Detect which cell encompasses the target text, then output its (x, y) center coordinate. 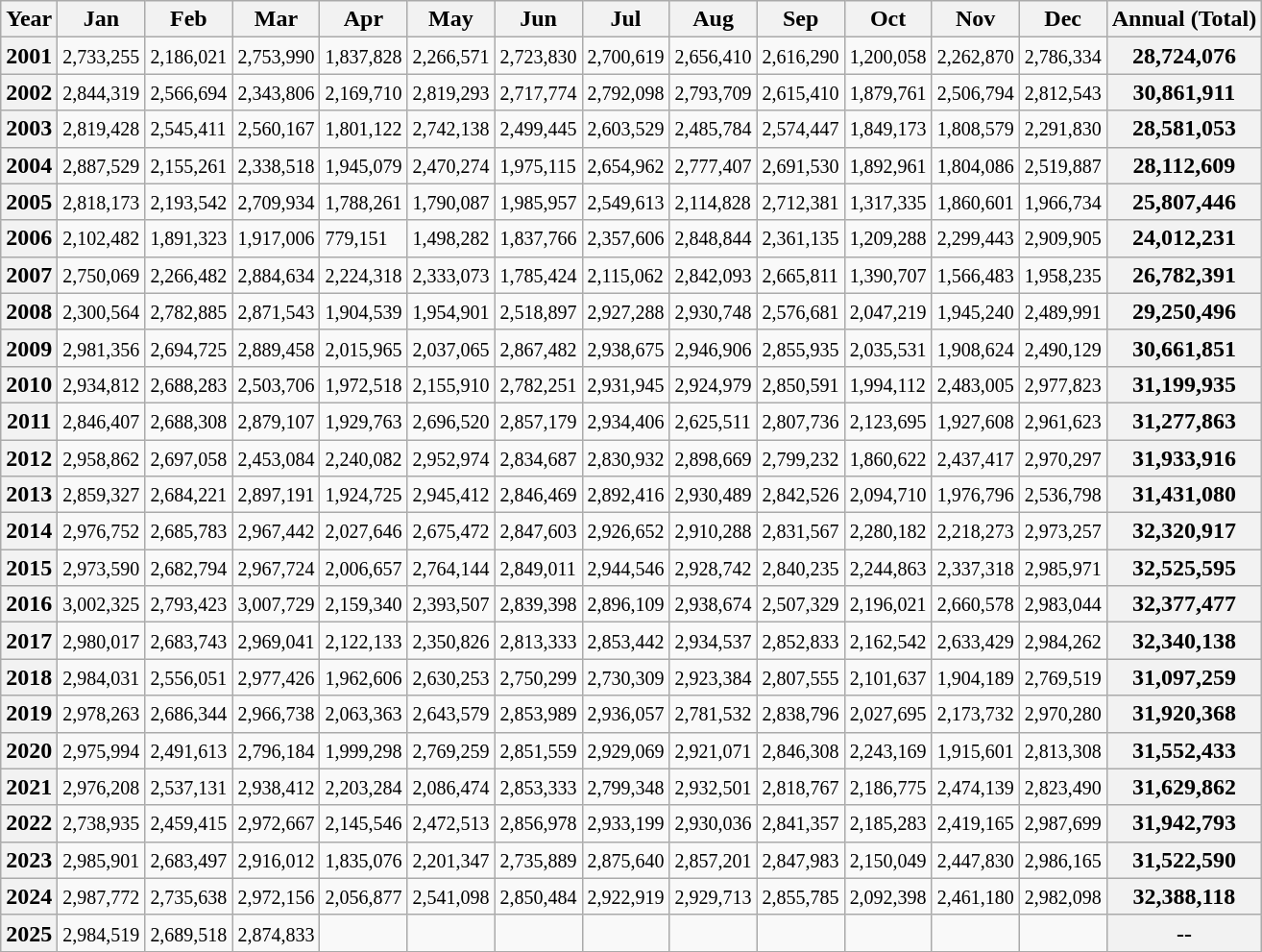
1,200,058 (887, 56)
2001 (29, 56)
2,507,329 (801, 604)
2,115,062 (626, 275)
2,793,709 (713, 92)
2,972,667 (277, 823)
2,930,489 (713, 495)
2,871,543 (277, 311)
2002 (29, 92)
2,343,806 (277, 92)
1,801,122 (363, 129)
2023 (29, 860)
2,938,675 (626, 348)
2,982,098 (1062, 896)
2009 (29, 348)
1,976,796 (976, 495)
2,574,447 (801, 129)
2,675,472 (451, 531)
2,735,889 (538, 860)
2,781,532 (713, 714)
2,849,011 (538, 568)
31,933,916 (1184, 458)
2,723,830 (538, 56)
2,910,288 (713, 531)
2008 (29, 311)
2,769,259 (451, 750)
2,733,255 (102, 56)
2,844,319 (102, 92)
1,908,624 (976, 348)
2,203,284 (363, 787)
2,839,398 (538, 604)
2,961,623 (1062, 421)
2,519,887 (1062, 165)
2,291,830 (1062, 129)
2,688,308 (188, 421)
2,684,221 (188, 495)
2,660,578 (976, 604)
2,978,263 (102, 714)
32,525,595 (1184, 568)
2,847,983 (801, 860)
2,840,235 (801, 568)
2,459,415 (188, 823)
2,973,590 (102, 568)
2,738,935 (102, 823)
2,056,877 (363, 896)
2,447,830 (976, 860)
2,035,531 (887, 348)
2,665,811 (801, 275)
2,931,945 (626, 384)
2,933,199 (626, 823)
2,930,748 (713, 311)
1,860,601 (976, 202)
2005 (29, 202)
2,101,637 (887, 677)
2,474,139 (976, 787)
1,929,763 (363, 421)
2,973,257 (1062, 531)
2,936,057 (626, 714)
2,186,021 (188, 56)
31,552,433 (1184, 750)
2,786,334 (1062, 56)
2,898,669 (713, 458)
1,924,725 (363, 495)
28,112,609 (1184, 165)
2,201,347 (451, 860)
2,357,606 (626, 238)
2013 (29, 495)
2,224,318 (363, 275)
2,094,710 (887, 495)
2,966,738 (277, 714)
1,904,189 (976, 677)
2,796,184 (277, 750)
2,838,796 (801, 714)
2003 (29, 129)
Sep (801, 19)
2,846,308 (801, 750)
1,788,261 (363, 202)
1,966,734 (1062, 202)
1,804,086 (976, 165)
2,266,571 (451, 56)
2,338,518 (277, 165)
2,037,065 (451, 348)
2,924,979 (713, 384)
2,694,725 (188, 348)
2,818,173 (102, 202)
2,970,297 (1062, 458)
2,831,567 (801, 531)
2,541,098 (451, 896)
2,916,012 (277, 860)
2,846,469 (538, 495)
2,896,109 (626, 604)
1,785,424 (538, 275)
2,419,165 (976, 823)
2,819,428 (102, 129)
2,970,280 (1062, 714)
2,696,520 (451, 421)
2,813,333 (538, 641)
2,185,283 (887, 823)
2,926,652 (626, 531)
1,954,901 (451, 311)
2021 (29, 787)
2,934,812 (102, 384)
Jul (626, 19)
30,861,911 (1184, 92)
2006 (29, 238)
2,929,713 (713, 896)
1,837,766 (538, 238)
2012 (29, 458)
31,942,793 (1184, 823)
2,813,308 (1062, 750)
2,909,905 (1062, 238)
2,453,084 (277, 458)
2,697,058 (188, 458)
2,173,732 (976, 714)
2,977,426 (277, 677)
3,007,729 (277, 604)
Feb (188, 19)
2,853,442 (626, 641)
2024 (29, 896)
1,498,282 (451, 238)
2,946,906 (713, 348)
779,151 (363, 238)
28,724,076 (1184, 56)
1,790,087 (451, 202)
1,835,076 (363, 860)
2,685,783 (188, 531)
Dec (1062, 19)
2,735,638 (188, 896)
2,549,613 (626, 202)
2,874,833 (277, 933)
2,867,482 (538, 348)
Annual (Total) (1184, 19)
2,934,537 (713, 641)
2,086,474 (451, 787)
2,782,885 (188, 311)
2011 (29, 421)
1,317,335 (887, 202)
2,437,417 (976, 458)
2,938,674 (713, 604)
2,470,274 (451, 165)
2,047,219 (887, 311)
2,980,017 (102, 641)
2,159,340 (363, 604)
2,927,288 (626, 311)
2,092,398 (887, 896)
1,390,707 (887, 275)
2,576,681 (801, 311)
2018 (29, 677)
2,155,261 (188, 165)
2017 (29, 641)
2,764,144 (451, 568)
2,490,129 (1062, 348)
1,837,828 (363, 56)
2,850,591 (801, 384)
2,777,407 (713, 165)
2010 (29, 384)
1,985,957 (538, 202)
2025 (29, 933)
Aug (713, 19)
2,976,208 (102, 787)
-- (1184, 933)
2,615,410 (801, 92)
2,856,978 (538, 823)
2,921,071 (713, 750)
2,875,640 (626, 860)
2,852,833 (801, 641)
2,717,774 (538, 92)
2,730,309 (626, 677)
2,633,429 (976, 641)
2,889,458 (277, 348)
2,218,273 (976, 531)
2,879,107 (277, 421)
2,603,529 (626, 129)
31,277,863 (1184, 421)
2,688,283 (188, 384)
2,742,138 (451, 129)
2,299,443 (976, 238)
2019 (29, 714)
2,689,518 (188, 933)
2,243,169 (887, 750)
Jun (538, 19)
32,340,138 (1184, 641)
2,769,519 (1062, 677)
2,472,513 (451, 823)
2,850,484 (538, 896)
2,859,327 (102, 495)
1,849,173 (887, 129)
2,984,519 (102, 933)
2,691,530 (801, 165)
2,952,974 (451, 458)
2,855,785 (801, 896)
2,807,736 (801, 421)
2,102,482 (102, 238)
1,972,518 (363, 384)
2,807,555 (801, 677)
2,799,232 (801, 458)
Nov (976, 19)
2,853,989 (538, 714)
2,196,021 (887, 604)
2020 (29, 750)
31,920,368 (1184, 714)
2,750,299 (538, 677)
32,388,118 (1184, 896)
26,782,391 (1184, 275)
25,807,446 (1184, 202)
2,782,251 (538, 384)
2,969,041 (277, 641)
28,581,053 (1184, 129)
1,994,112 (887, 384)
1,892,961 (887, 165)
2,984,262 (1062, 641)
2,489,991 (1062, 311)
29,250,496 (1184, 311)
2,945,412 (451, 495)
2,944,546 (626, 568)
2,853,333 (538, 787)
2,162,542 (887, 641)
1,209,288 (887, 238)
2,855,935 (801, 348)
1,879,761 (887, 92)
2,897,191 (277, 495)
2,006,657 (363, 568)
31,199,935 (1184, 384)
Mar (277, 19)
2014 (29, 531)
2,799,348 (626, 787)
2,483,005 (976, 384)
2,625,511 (713, 421)
2,842,526 (801, 495)
1,891,323 (188, 238)
2,976,752 (102, 531)
30,661,851 (1184, 348)
1,927,608 (976, 421)
2,818,767 (801, 787)
2,922,919 (626, 896)
Apr (363, 19)
2,266,482 (188, 275)
2,499,445 (538, 129)
2,981,356 (102, 348)
2,333,073 (451, 275)
1,917,006 (277, 238)
2,630,253 (451, 677)
2,393,507 (451, 604)
2007 (29, 275)
32,320,917 (1184, 531)
2022 (29, 823)
2,929,069 (626, 750)
2,560,167 (277, 129)
2,280,182 (887, 531)
1,958,235 (1062, 275)
2,985,971 (1062, 568)
2,300,564 (102, 311)
2,545,411 (188, 129)
May (451, 19)
2004 (29, 165)
2,887,529 (102, 165)
2,792,098 (626, 92)
2,491,613 (188, 750)
2,361,135 (801, 238)
1,945,240 (976, 311)
3,002,325 (102, 604)
2,643,579 (451, 714)
1,962,606 (363, 677)
2,123,695 (887, 421)
2,186,775 (887, 787)
2,712,381 (801, 202)
2,169,710 (363, 92)
2,027,646 (363, 531)
2,823,490 (1062, 787)
1,945,079 (363, 165)
2,753,990 (277, 56)
2016 (29, 604)
2,556,051 (188, 677)
2,337,318 (976, 568)
2,842,093 (713, 275)
1,999,298 (363, 750)
Year (29, 19)
2,892,416 (626, 495)
31,522,590 (1184, 860)
1,975,115 (538, 165)
2,975,994 (102, 750)
Jan (102, 19)
2,934,406 (626, 421)
24,012,231 (1184, 238)
2,114,828 (713, 202)
2,683,743 (188, 641)
2,654,962 (626, 165)
2,932,501 (713, 787)
1,860,622 (887, 458)
2,967,442 (277, 531)
2,846,407 (102, 421)
2,928,742 (713, 568)
31,629,862 (1184, 787)
Oct (887, 19)
2,240,082 (363, 458)
2,812,543 (1062, 92)
2,793,423 (188, 604)
2,851,559 (538, 750)
2,958,862 (102, 458)
2,616,290 (801, 56)
2,122,133 (363, 641)
1,904,539 (363, 311)
2,830,932 (626, 458)
2015 (29, 568)
2,503,706 (277, 384)
1,915,601 (976, 750)
2,987,699 (1062, 823)
2,841,357 (801, 823)
2,686,344 (188, 714)
2,986,165 (1062, 860)
31,431,080 (1184, 495)
2,987,772 (102, 896)
2,923,384 (713, 677)
2,506,794 (976, 92)
2,485,784 (713, 129)
2,857,179 (538, 421)
31,097,259 (1184, 677)
2,985,901 (102, 860)
2,262,870 (976, 56)
2,857,201 (713, 860)
2,682,794 (188, 568)
2,750,069 (102, 275)
2,847,603 (538, 531)
2,983,044 (1062, 604)
2,027,695 (887, 714)
2,967,724 (277, 568)
2,819,293 (451, 92)
2,977,823 (1062, 384)
2,566,694 (188, 92)
2,884,634 (277, 275)
2,938,412 (277, 787)
2,063,363 (363, 714)
2,193,542 (188, 202)
2,350,826 (451, 641)
32,377,477 (1184, 604)
2,244,863 (887, 568)
2,834,687 (538, 458)
2,700,619 (626, 56)
2,155,910 (451, 384)
2,848,844 (713, 238)
2,984,031 (102, 677)
2,683,497 (188, 860)
2,518,897 (538, 311)
1,566,483 (976, 275)
2,145,546 (363, 823)
2,461,180 (976, 896)
2,150,049 (887, 860)
2,972,156 (277, 896)
2,015,965 (363, 348)
1,808,579 (976, 129)
2,930,036 (713, 823)
2,709,934 (277, 202)
2,536,798 (1062, 495)
2,656,410 (713, 56)
2,537,131 (188, 787)
